Provide the (X, Y) coordinate of the cell's center where the given text is located.  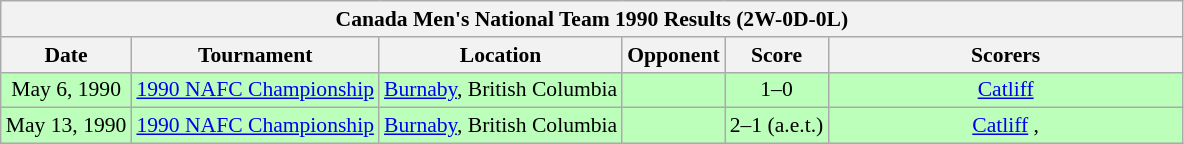
May 6, 1990 (66, 90)
1–0 (777, 90)
May 13, 1990 (66, 126)
2–1 (a.e.t.) (777, 126)
Catliff (1006, 90)
Catliff , (1006, 126)
Location (500, 55)
Scorers (1006, 55)
Tournament (255, 55)
Opponent (674, 55)
Score (777, 55)
Date (66, 55)
Canada Men's National Team 1990 Results (2W-0D-0L) (592, 19)
